Return [x, y] of the center of cell containing provided text 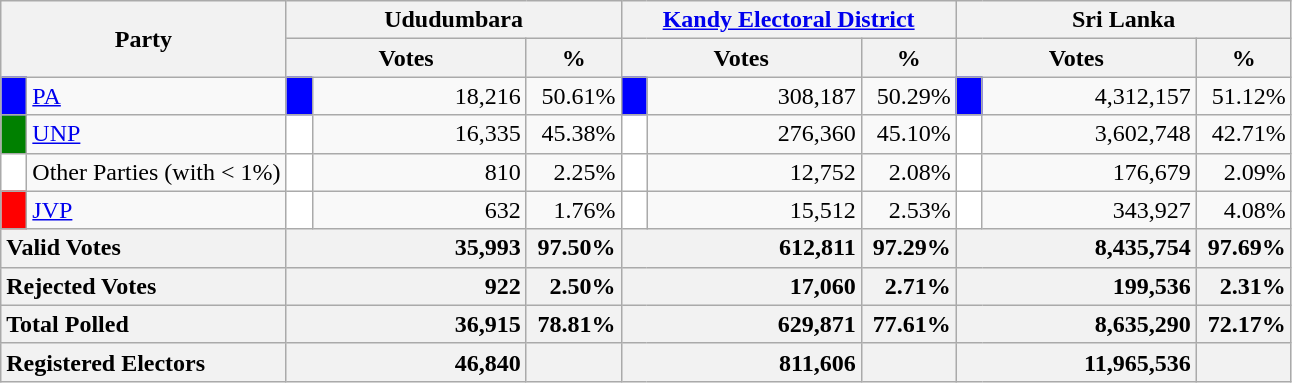
97.69% [1244, 248]
36,915 [406, 324]
46,840 [406, 362]
612,811 [741, 248]
811,606 [741, 362]
4,312,157 [1089, 96]
11,965,536 [1076, 362]
922 [406, 286]
17,060 [741, 286]
8,635,290 [1076, 324]
4.08% [1244, 210]
UNP [156, 134]
Total Polled [144, 324]
12,752 [754, 172]
2.31% [1244, 286]
629,871 [741, 324]
72.17% [1244, 324]
Sri Lanka [1124, 20]
Rejected Votes [144, 286]
Valid Votes [144, 248]
8,435,754 [1076, 248]
Kandy Electoral District [788, 20]
2.08% [908, 172]
Other Parties (with < 1%) [156, 172]
Registered Electors [144, 362]
2.71% [908, 286]
1.76% [574, 210]
50.29% [908, 96]
78.81% [574, 324]
JVP [156, 210]
2.25% [574, 172]
2.09% [1244, 172]
PA [156, 96]
50.61% [574, 96]
16,335 [419, 134]
343,927 [1089, 210]
199,536 [1076, 286]
2.53% [908, 210]
15,512 [754, 210]
276,360 [754, 134]
Party [144, 39]
810 [419, 172]
632 [419, 210]
Ududumbara [454, 20]
97.50% [574, 248]
45.38% [574, 134]
2.50% [574, 286]
3,602,748 [1089, 134]
45.10% [908, 134]
176,679 [1089, 172]
77.61% [908, 324]
97.29% [908, 248]
308,187 [754, 96]
35,993 [406, 248]
18,216 [419, 96]
42.71% [1244, 134]
51.12% [1244, 96]
